From the cell containing the given text, extract its center point as [x, y] coordinate. 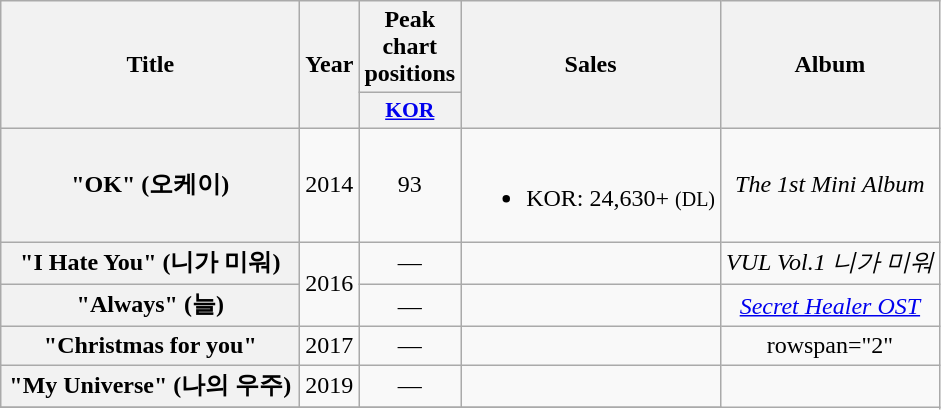
Album [830, 65]
"I Hate You" (니가 미워) [150, 264]
93 [410, 184]
VUL Vol.1 니가 미워 [830, 264]
"Christmas for you" [150, 346]
Secret Healer OST [830, 306]
Peak chart positions [410, 47]
"Always" (늘) [150, 306]
2017 [330, 346]
KOR: 24,630+ (DL) [591, 184]
2014 [330, 184]
rowspan="2" [830, 346]
Title [150, 65]
The 1st Mini Album [830, 184]
KOR [410, 111]
"OK" (오케이) [150, 184]
Sales [591, 65]
Year [330, 65]
"My Universe" (나의 우주) [150, 386]
2019 [330, 386]
2016 [330, 284]
